For the text-containing cell, return its midpoint in (x, y) coordinate format. 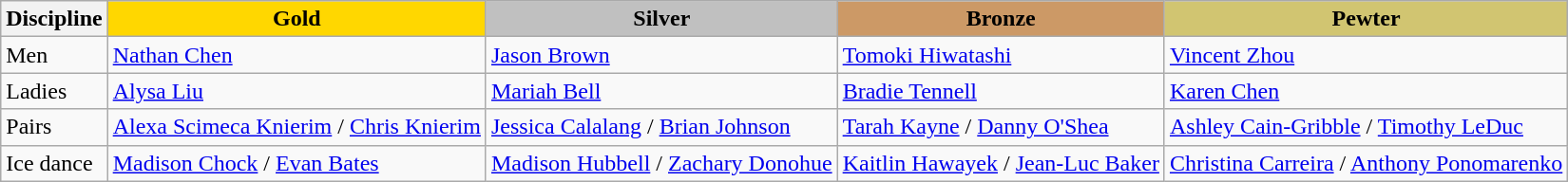
Pewter (1366, 19)
Men (54, 55)
Christina Carreira / Anthony Ponomarenko (1366, 163)
Ice dance (54, 163)
Kaitlin Hawayek / Jean-Luc Baker (1001, 163)
Madison Hubbell / Zachary Donohue (661, 163)
Bronze (1001, 19)
Ladies (54, 91)
Jason Brown (661, 55)
Alexa Scimeca Knierim / Chris Knierim (296, 127)
Jessica Calalang / Brian Johnson (661, 127)
Mariah Bell (661, 91)
Tomoki Hiwatashi (1001, 55)
Bradie Tennell (1001, 91)
Nathan Chen (296, 55)
Karen Chen (1366, 91)
Ashley Cain-Gribble / Timothy LeDuc (1366, 127)
Alysa Liu (296, 91)
Tarah Kayne / Danny O'Shea (1001, 127)
Vincent Zhou (1366, 55)
Discipline (54, 19)
Pairs (54, 127)
Silver (661, 19)
Gold (296, 19)
Madison Chock / Evan Bates (296, 163)
